Extract the (X, Y) coordinate from the center of the cell holding the provided text.  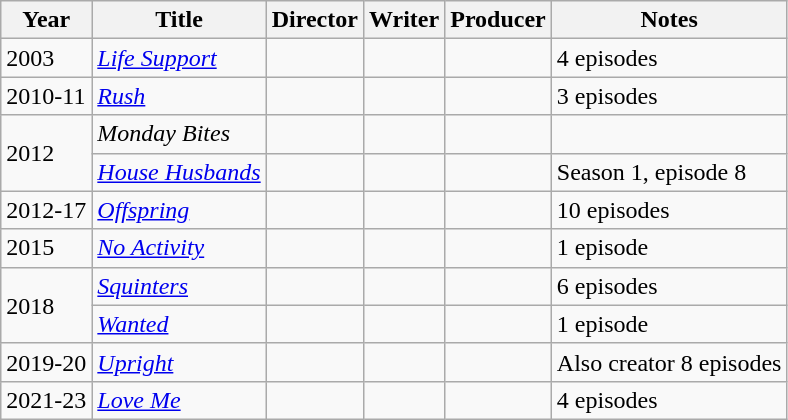
2015 (46, 248)
6 episodes (669, 286)
2019-20 (46, 362)
2021-23 (46, 400)
No Activity (179, 248)
2010-11 (46, 96)
Upright (179, 362)
3 episodes (669, 96)
Title (179, 20)
Wanted (179, 324)
Writer (404, 20)
10 episodes (669, 210)
2018 (46, 305)
Rush (179, 96)
Year (46, 20)
Love Me (179, 400)
Also creator 8 episodes (669, 362)
Director (314, 20)
Monday Bites (179, 134)
2012 (46, 153)
House Husbands (179, 172)
2012-17 (46, 210)
2003 (46, 58)
Offspring (179, 210)
Notes (669, 20)
Squinters (179, 286)
Season 1, episode 8 (669, 172)
Life Support (179, 58)
Producer (498, 20)
